For the text-containing cell, return its midpoint in [x, y] coordinate format. 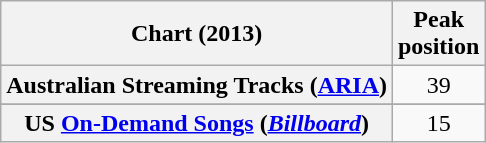
15 [438, 123]
Australian Streaming Tracks (ARIA) [197, 85]
Chart (2013) [197, 34]
Peakposition [438, 34]
US On-Demand Songs (Billboard) [197, 123]
39 [438, 85]
